Identify which cell holds the provided text, then report its (X, Y) central coordinate. 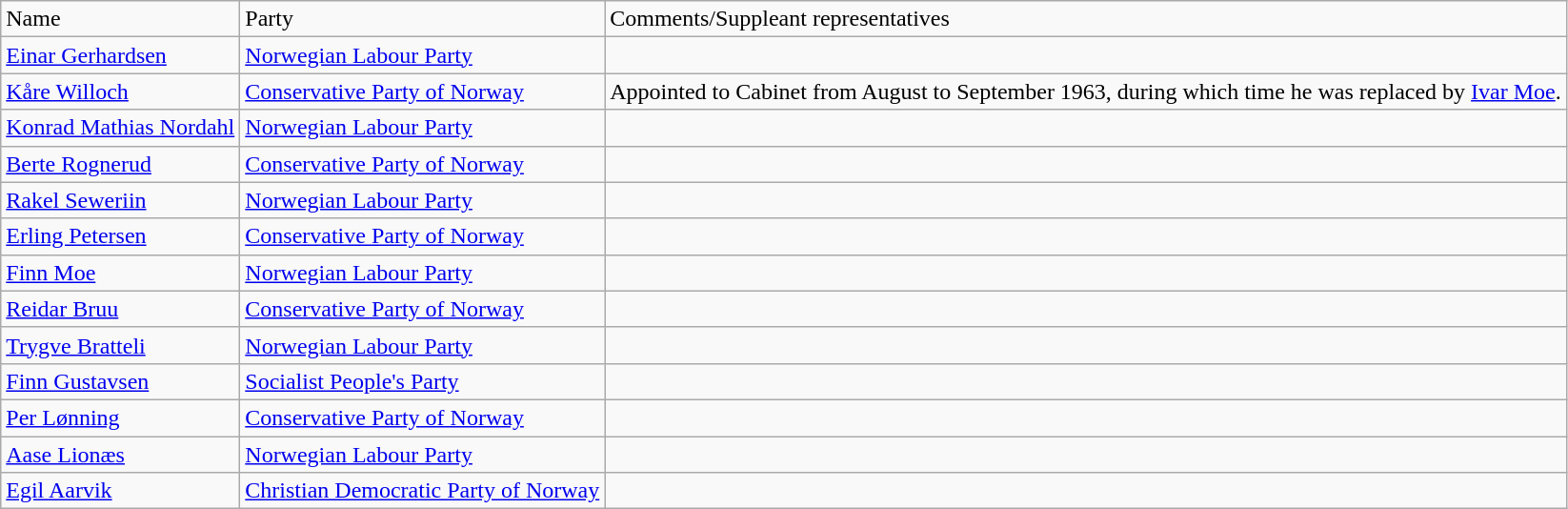
Berte Rognerud (120, 164)
Name (120, 19)
Konrad Mathias Nordahl (120, 128)
Appointed to Cabinet from August to September 1963, during which time he was replaced by Ivar Moe. (1086, 92)
Finn Gustavsen (120, 381)
Christian Democratic Party of Norway (423, 491)
Reidar Bruu (120, 309)
Comments/Suppleant representatives (1086, 19)
Aase Lionæs (120, 455)
Egil Aarvik (120, 491)
Kåre Willoch (120, 92)
Einar Gerhardsen (120, 55)
Finn Moe (120, 273)
Per Lønning (120, 417)
Trygve Bratteli (120, 345)
Party (423, 19)
Rakel Seweriin (120, 200)
Socialist People's Party (423, 381)
Erling Petersen (120, 236)
